Search for the cell housing the specified text and yield its [X, Y] center coordinate. 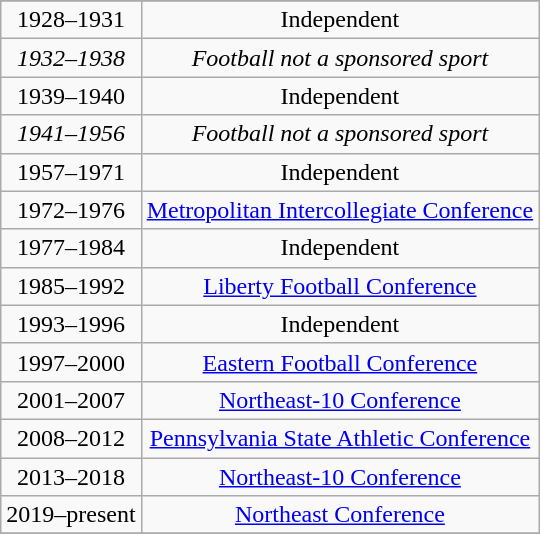
2019–present [71, 515]
1977–1984 [71, 248]
1928–1931 [71, 20]
2008–2012 [71, 438]
2001–2007 [71, 400]
1941–1956 [71, 134]
1997–2000 [71, 362]
Metropolitan Intercollegiate Conference [340, 210]
1985–1992 [71, 286]
Northeast Conference [340, 515]
Pennsylvania State Athletic Conference [340, 438]
Eastern Football Conference [340, 362]
1957–1971 [71, 172]
1939–1940 [71, 96]
Liberty Football Conference [340, 286]
1993–1996 [71, 324]
2013–2018 [71, 477]
1932–1938 [71, 58]
1972–1976 [71, 210]
